Pinpoint the cell where the given text exists, returning its [x, y] midpoint coordinate. 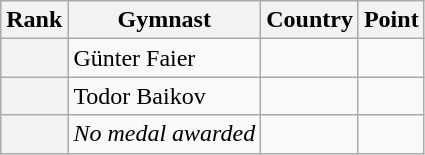
Günter Faier [164, 58]
Rank [34, 20]
Point [391, 20]
Gymnast [164, 20]
Country [310, 20]
No medal awarded [164, 134]
Todor Baikov [164, 96]
